Locate the cell with the specified text and output its [x, y] center coordinate. 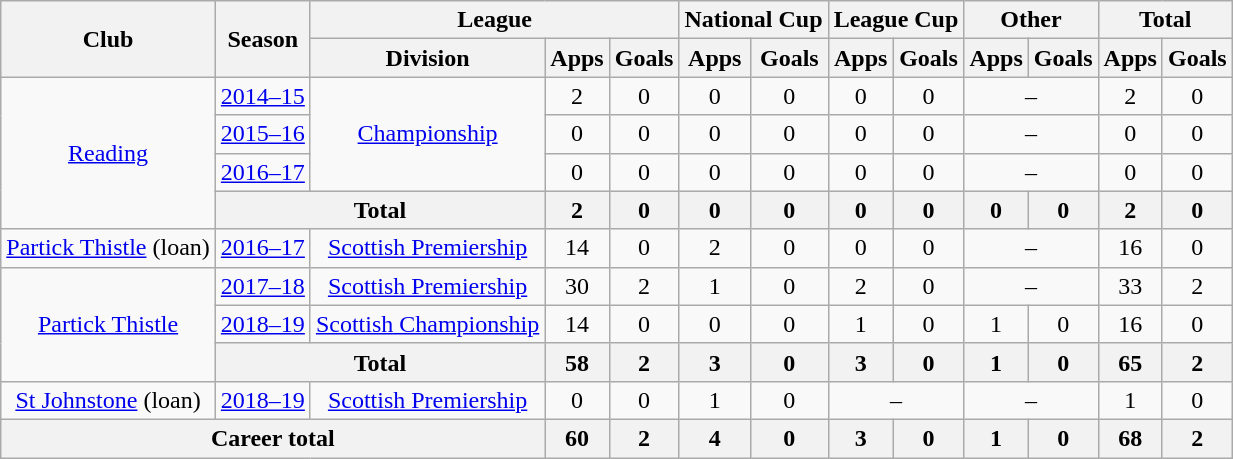
Championship [427, 134]
4 [715, 438]
Scottish Championship [427, 324]
2017–18 [262, 286]
National Cup [754, 20]
68 [1130, 438]
60 [577, 438]
2015–16 [262, 134]
65 [1130, 362]
St Johnstone (loan) [108, 400]
Club [108, 39]
Division [427, 58]
33 [1130, 286]
2014–15 [262, 96]
Partick Thistle [108, 324]
58 [577, 362]
30 [577, 286]
Partick Thistle (loan) [108, 248]
Reading [108, 153]
Other [1031, 20]
League [494, 20]
Career total [273, 438]
League Cup [896, 20]
Season [262, 39]
